Pinpoint the cell where the given text exists, returning its [x, y] midpoint coordinate. 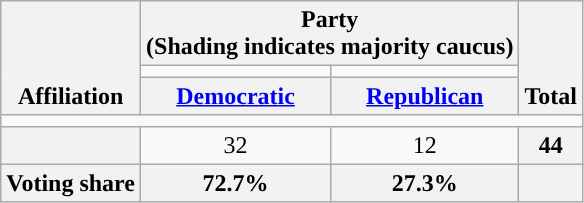
Party (Shading indicates majority caucus) [330, 34]
Voting share [71, 183]
32 [236, 145]
Republican [425, 96]
44 [551, 145]
12 [425, 145]
27.3% [425, 183]
Total [551, 58]
72.7% [236, 183]
Democratic [236, 96]
Affiliation [71, 58]
